Scan for the cell matching the given text and deliver its (X, Y) coordinate at center. 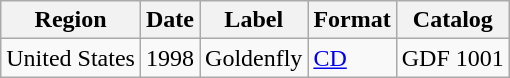
Date (170, 20)
Catalog (452, 20)
CD (352, 58)
Format (352, 20)
United States (71, 58)
GDF 1001 (452, 58)
Region (71, 20)
Label (254, 20)
Goldenfly (254, 58)
1998 (170, 58)
